Pinpoint the cell where the given text exists, returning its (X, Y) midpoint coordinate. 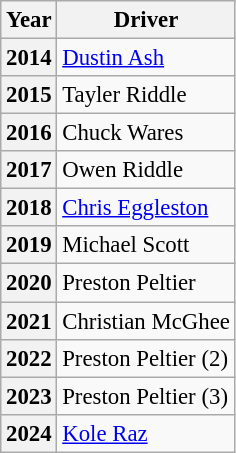
2020 (29, 283)
Chris Eggleston (146, 208)
Driver (146, 20)
2017 (29, 170)
Christian McGhee (146, 321)
Chuck Wares (146, 133)
Owen Riddle (146, 170)
Michael Scott (146, 245)
Preston Peltier (3) (146, 396)
Dustin Ash (146, 58)
2022 (29, 358)
Tayler Riddle (146, 95)
2016 (29, 133)
Preston Peltier (146, 283)
2021 (29, 321)
2023 (29, 396)
2019 (29, 245)
2018 (29, 208)
2014 (29, 58)
Kole Raz (146, 433)
2015 (29, 95)
Year (29, 20)
2024 (29, 433)
Preston Peltier (2) (146, 358)
